Extract the [x, y] coordinate from the center of the cell holding the provided text.  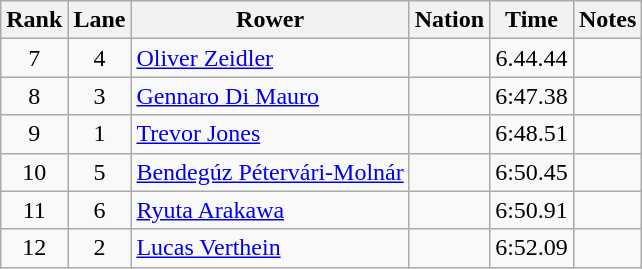
Notes [607, 20]
6:48.51 [532, 134]
9 [34, 134]
Gennaro Di Mauro [270, 96]
7 [34, 58]
12 [34, 248]
4 [100, 58]
3 [100, 96]
Oliver Zeidler [270, 58]
6:50.91 [532, 210]
1 [100, 134]
6 [100, 210]
Time [532, 20]
Rower [270, 20]
11 [34, 210]
Ryuta Arakawa [270, 210]
6:50.45 [532, 172]
6:52.09 [532, 248]
Lane [100, 20]
10 [34, 172]
2 [100, 248]
Bendegúz Pétervári-Molnár [270, 172]
6:47.38 [532, 96]
Trevor Jones [270, 134]
5 [100, 172]
8 [34, 96]
Nation [449, 20]
Rank [34, 20]
Lucas Verthein [270, 248]
6.44.44 [532, 58]
